Capture the cell that displays the provided text and extract its [x, y] central coordinate. 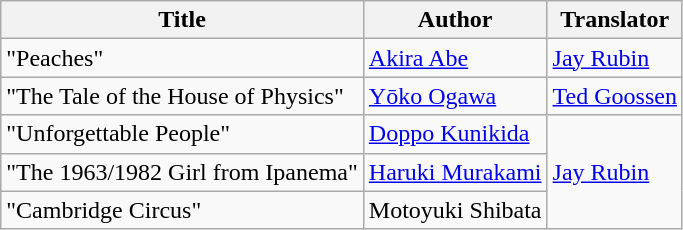
"Cambridge Circus" [182, 210]
Title [182, 20]
Yōko Ogawa [455, 96]
"Peaches" [182, 58]
Author [455, 20]
Motoyuki Shibata [455, 210]
"Unforgettable People" [182, 134]
Doppo Kunikida [455, 134]
"The 1963/1982 Girl from Ipanema" [182, 172]
Translator [614, 20]
Haruki Murakami [455, 172]
Ted Goossen [614, 96]
Akira Abe [455, 58]
"The Tale of the House of Physics" [182, 96]
